Scan for the cell matching the given text and deliver its (x, y) coordinate at center. 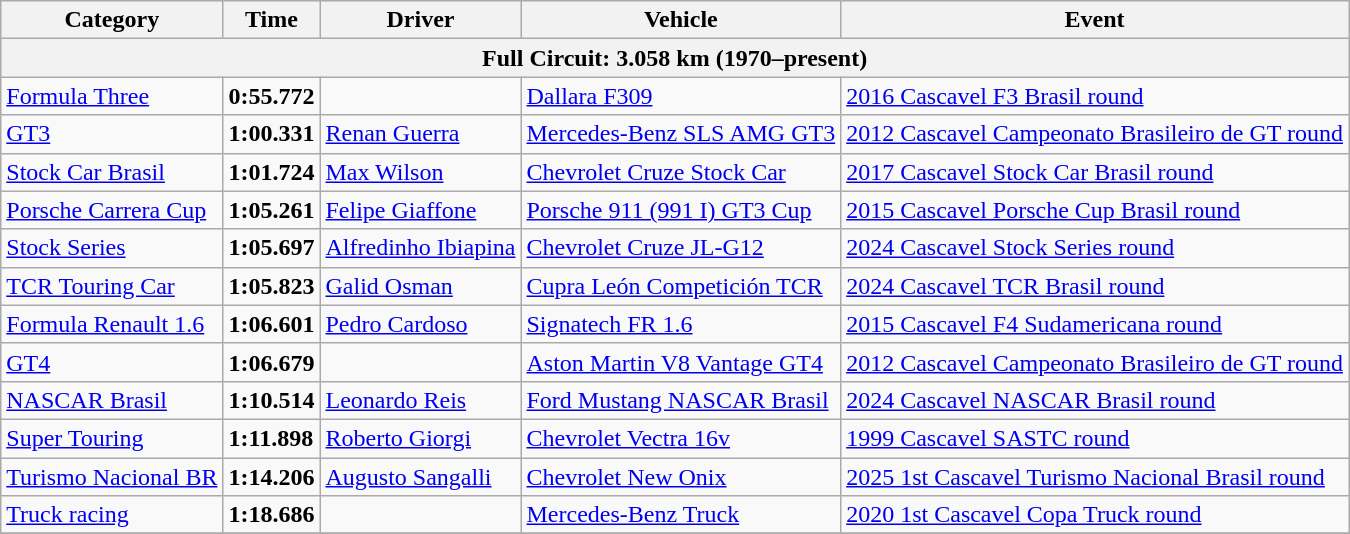
2024 Cascavel Stock Series round (1095, 248)
Dallara F309 (681, 96)
Pedro Cardoso (420, 324)
Time (272, 20)
GT4 (112, 362)
1:18.686 (272, 515)
1:05.697 (272, 248)
Chevrolet New Onix (681, 477)
Full Circuit: 3.058 km (1970–present) (675, 58)
Formula Three (112, 96)
Porsche Carrera Cup (112, 210)
2020 1st Cascavel Copa Truck round (1095, 515)
2017 Cascavel Stock Car Brasil round (1095, 172)
Event (1095, 20)
Galid Osman (420, 286)
2015 Cascavel Porsche Cup Brasil round (1095, 210)
1:10.514 (272, 400)
Max Wilson (420, 172)
Turismo Nacional BR (112, 477)
Felipe Giaffone (420, 210)
Mercedes-Benz SLS AMG GT3 (681, 134)
Driver (420, 20)
Signatech FR 1.6 (681, 324)
0:55.772 (272, 96)
1:05.823 (272, 286)
1:14.206 (272, 477)
1999 Cascavel SASTC round (1095, 438)
1:00.331 (272, 134)
Aston Martin V8 Vantage GT4 (681, 362)
2024 Cascavel NASCAR Brasil round (1095, 400)
Mercedes-Benz Truck (681, 515)
Stock Series (112, 248)
Cupra León Competición TCR (681, 286)
Chevrolet Cruze JL-G12 (681, 248)
Vehicle (681, 20)
1:06.679 (272, 362)
Category (112, 20)
Formula Renault 1.6 (112, 324)
2025 1st Cascavel Turismo Nacional Brasil round (1095, 477)
2016 Cascavel F3 Brasil round (1095, 96)
GT3 (112, 134)
Porsche 911 (991 I) GT3 Cup (681, 210)
Leonardo Reis (420, 400)
1:06.601 (272, 324)
Chevrolet Vectra 16v (681, 438)
Truck racing (112, 515)
Augusto Sangalli (420, 477)
TCR Touring Car (112, 286)
Ford Mustang NASCAR Brasil (681, 400)
2024 Cascavel TCR Brasil round (1095, 286)
Super Touring (112, 438)
Alfredinho Ibiapina (420, 248)
Renan Guerra (420, 134)
Roberto Giorgi (420, 438)
1:11.898 (272, 438)
Chevrolet Cruze Stock Car (681, 172)
2015 Cascavel F4 Sudamericana round (1095, 324)
1:01.724 (272, 172)
NASCAR Brasil (112, 400)
1:05.261 (272, 210)
Stock Car Brasil (112, 172)
